Extract the [X, Y] coordinate from the center of the cell holding the provided text.  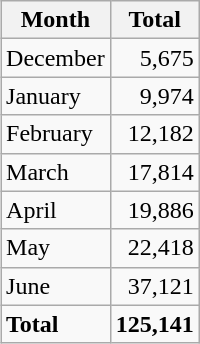
April [56, 210]
125,141 [154, 324]
January [56, 96]
February [56, 134]
March [56, 172]
37,121 [154, 286]
17,814 [154, 172]
Month [56, 20]
22,418 [154, 248]
5,675 [154, 58]
12,182 [154, 134]
June [56, 286]
19,886 [154, 210]
December [56, 58]
9,974 [154, 96]
May [56, 248]
